Identify which cell holds the provided text, then report its [X, Y] central coordinate. 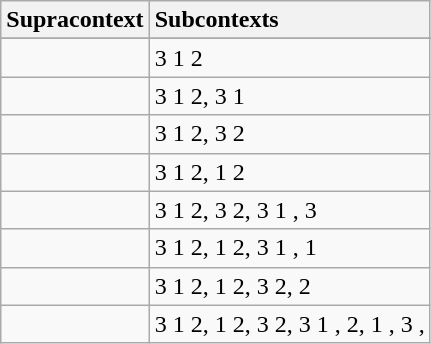
3 1 2, 1 2, 3 2, 2 [290, 286]
3 1 2, 3 2 [290, 134]
Subcontexts [290, 20]
3 1 2, 3 2, 3 1 , 3 [290, 210]
3 1 2, 3 1 [290, 96]
3 1 2 [290, 58]
3 1 2, 1 2 [290, 172]
3 1 2, 1 2, 3 1 , 1 [290, 248]
3 1 2, 1 2, 3 2, 3 1 , 2, 1 , 3 , [290, 324]
Supracontext [75, 20]
